Provide the [x, y] coordinate of the cell's center where the given text is located.  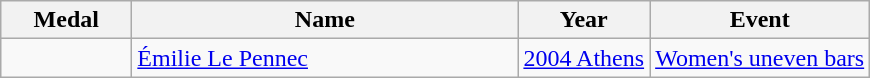
Women's uneven bars [760, 58]
Name [325, 20]
Event [760, 20]
Medal [66, 20]
2004 Athens [584, 58]
Year [584, 20]
Émilie Le Pennec [325, 58]
